Extract the [X, Y] coordinate from the center of the cell holding the provided text.  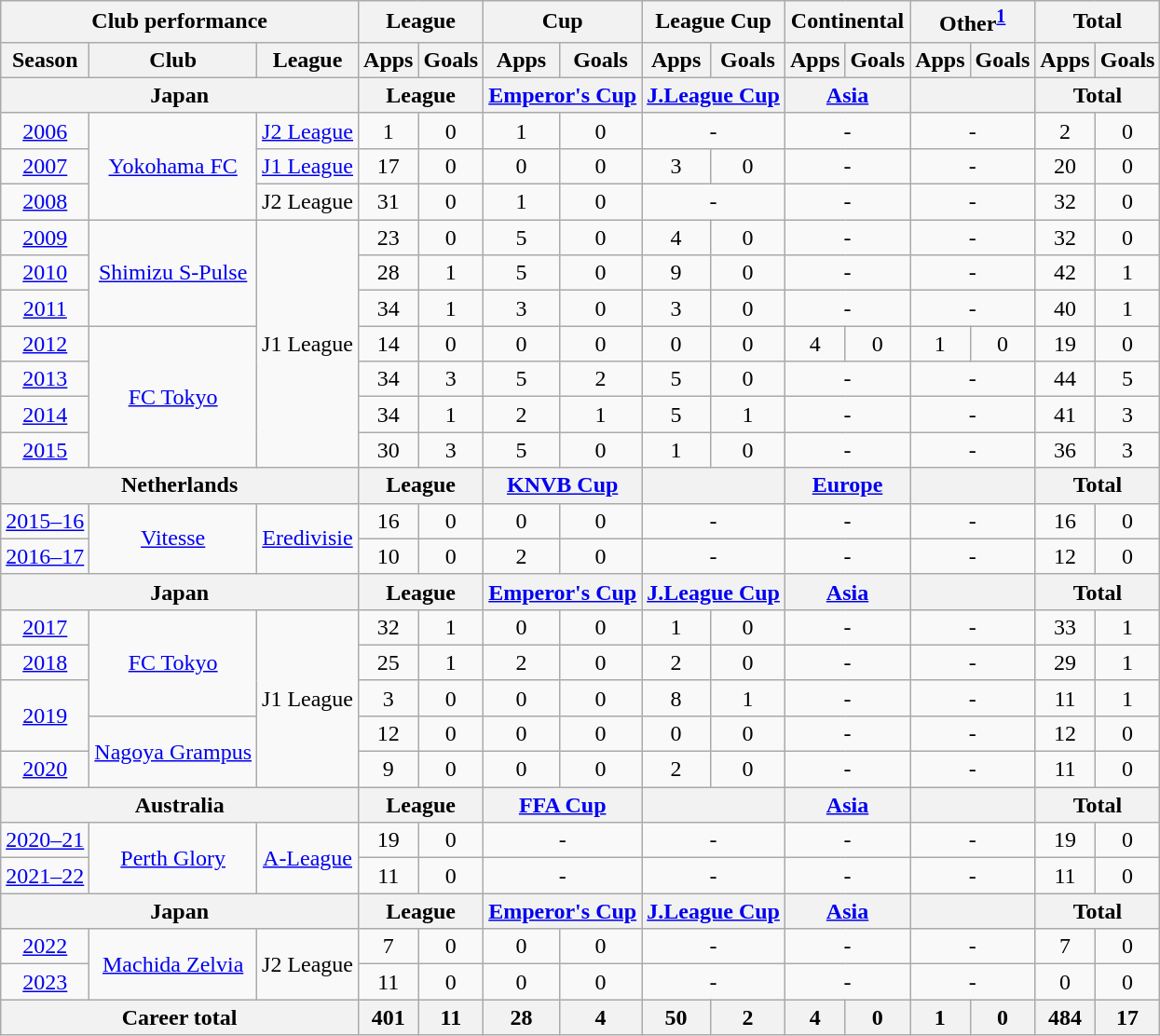
Perth Glory [173, 858]
Season [45, 60]
25 [389, 662]
Nagoya Grampus [173, 751]
2021–22 [45, 876]
2022 [45, 947]
33 [1065, 627]
Netherlands [180, 485]
Career total [180, 1017]
8 [676, 698]
41 [1065, 415]
Vitesse [173, 538]
A-League [307, 858]
2019 [45, 716]
Club performance [180, 22]
44 [1065, 379]
401 [389, 1017]
Club [173, 60]
40 [1065, 308]
2017 [45, 627]
2015 [45, 450]
30 [389, 450]
Yokohama FC [173, 166]
2023 [45, 982]
2009 [45, 238]
Cup [563, 22]
Eredivisie [307, 538]
2016–17 [45, 556]
14 [389, 344]
29 [1065, 662]
42 [1065, 273]
Australia [180, 805]
League Cup [714, 22]
10 [389, 556]
36 [1065, 450]
2013 [45, 379]
484 [1065, 1017]
Other1 [973, 22]
2011 [45, 308]
Shimizu S-Pulse [173, 273]
2008 [45, 202]
Continental [847, 22]
FFA Cup [563, 805]
KNVB Cup [563, 485]
20 [1065, 166]
Machida Zelvia [173, 964]
50 [676, 1017]
2020–21 [45, 840]
2018 [45, 662]
2014 [45, 415]
23 [389, 238]
2010 [45, 273]
2012 [45, 344]
Europe [847, 485]
2015–16 [45, 521]
2007 [45, 166]
2020 [45, 770]
31 [389, 202]
2006 [45, 130]
